Pinpoint the cell where the given text exists, returning its (X, Y) midpoint coordinate. 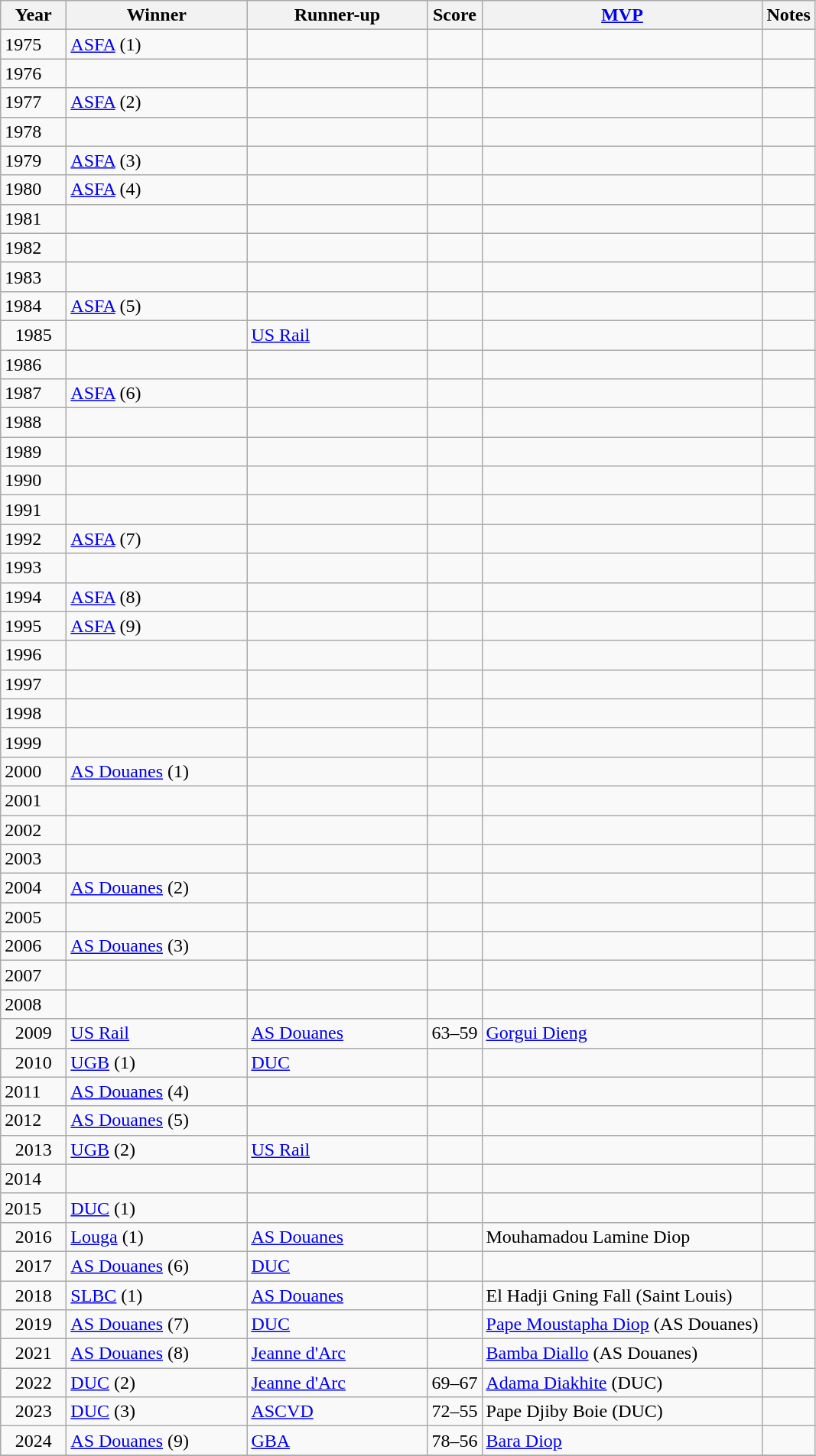
GBA (337, 1441)
2004 (34, 888)
1988 (34, 423)
Score (454, 15)
AS Douanes (9) (157, 1441)
2016 (34, 1237)
Pape Moustapha Diop (AS Douanes) (623, 1325)
2000 (34, 771)
1978 (34, 131)
2001 (34, 800)
1983 (34, 277)
2017 (34, 1266)
2002 (34, 829)
2005 (34, 917)
1985 (34, 335)
2013 (34, 1150)
1999 (34, 742)
72–55 (454, 1412)
2009 (34, 1033)
AS Douanes (6) (157, 1266)
2012 (34, 1120)
2003 (34, 859)
ASFA (2) (157, 102)
1982 (34, 248)
2024 (34, 1441)
Runner-up (337, 15)
2019 (34, 1325)
1979 (34, 161)
Pape Djiby Boie (DUC) (623, 1412)
78–56 (454, 1441)
1994 (34, 597)
MVP (623, 15)
AS Douanes (2) (157, 888)
2022 (34, 1383)
Gorgui Dieng (623, 1033)
Mouhamadou Lamine Diop (623, 1237)
ASFA (7) (157, 539)
1980 (34, 190)
ASFA (5) (157, 306)
63–59 (454, 1033)
Bara Diop (623, 1441)
2006 (34, 946)
ASFA (4) (157, 190)
DUC (3) (157, 1412)
DUC (1) (157, 1208)
SLBC (1) (157, 1295)
2014 (34, 1179)
AS Douanes (4) (157, 1091)
Notes (788, 15)
2023 (34, 1412)
2007 (34, 975)
1991 (34, 510)
1986 (34, 365)
AS Douanes (5) (157, 1120)
2011 (34, 1091)
Year (34, 15)
1984 (34, 306)
1995 (34, 626)
UGB (2) (157, 1150)
ASFA (6) (157, 394)
1975 (34, 44)
ASCVD (337, 1412)
Louga (1) (157, 1237)
1977 (34, 102)
ASFA (1) (157, 44)
AS Douanes (8) (157, 1354)
1976 (34, 73)
69–67 (454, 1383)
1997 (34, 684)
1993 (34, 568)
2008 (34, 1004)
Winner (157, 15)
ASFA (3) (157, 161)
UGB (1) (157, 1062)
2021 (34, 1354)
ASFA (8) (157, 597)
1987 (34, 394)
1992 (34, 539)
1989 (34, 452)
2010 (34, 1062)
2018 (34, 1295)
2015 (34, 1208)
AS Douanes (7) (157, 1325)
ASFA (9) (157, 626)
1990 (34, 481)
1996 (34, 655)
Adama Diakhite (DUC) (623, 1383)
Bamba Diallo (AS Douanes) (623, 1354)
AS Douanes (1) (157, 771)
1998 (34, 713)
El Hadji Gning Fall (Saint Louis) (623, 1295)
AS Douanes (3) (157, 946)
1981 (34, 219)
DUC (2) (157, 1383)
